Pinpoint the cell where the given text exists, returning its (X, Y) midpoint coordinate. 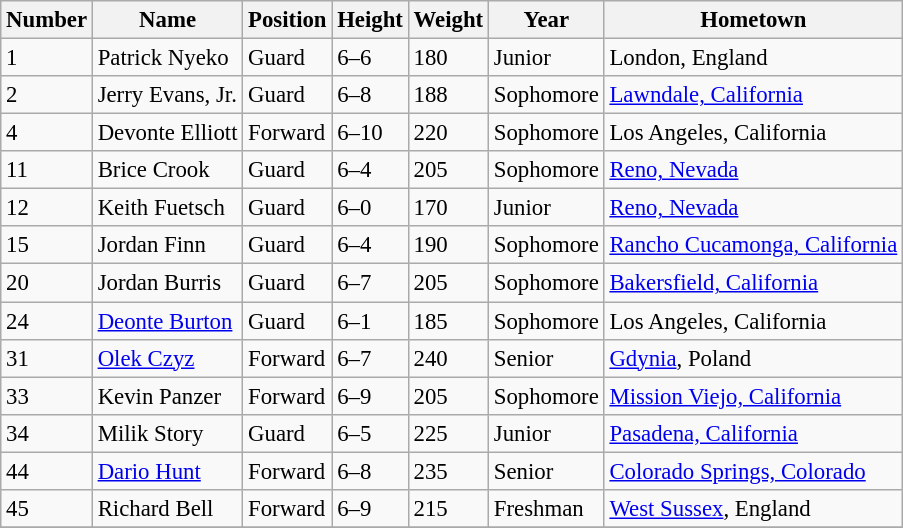
Keith Fuetsch (167, 208)
Name (167, 20)
215 (448, 509)
Deonte Burton (167, 321)
6–5 (370, 433)
Dario Hunt (167, 471)
Jordan Burris (167, 283)
London, England (753, 58)
24 (47, 321)
Year (546, 20)
Kevin Panzer (167, 396)
20 (47, 283)
34 (47, 433)
Mission Viejo, California (753, 396)
15 (47, 245)
44 (47, 471)
1 (47, 58)
12 (47, 208)
Rancho Cucamonga, California (753, 245)
6–10 (370, 133)
Gdynia, Poland (753, 358)
190 (448, 245)
180 (448, 58)
235 (448, 471)
6–6 (370, 58)
2 (47, 95)
Devonte Elliott (167, 133)
Brice Crook (167, 170)
Freshman (546, 509)
West Sussex, England (753, 509)
220 (448, 133)
Position (288, 20)
170 (448, 208)
Weight (448, 20)
11 (47, 170)
Pasadena, California (753, 433)
6–1 (370, 321)
Hometown (753, 20)
31 (47, 358)
Height (370, 20)
Bakersfield, California (753, 283)
33 (47, 396)
225 (448, 433)
4 (47, 133)
185 (448, 321)
188 (448, 95)
Richard Bell (167, 509)
240 (448, 358)
6–0 (370, 208)
Lawndale, California (753, 95)
Colorado Springs, Colorado (753, 471)
Olek Czyz (167, 358)
Number (47, 20)
Milik Story (167, 433)
Patrick Nyeko (167, 58)
45 (47, 509)
Jordan Finn (167, 245)
Jerry Evans, Jr. (167, 95)
